Return the [x, y] coordinate for the center point of the cell that contains the specified text.  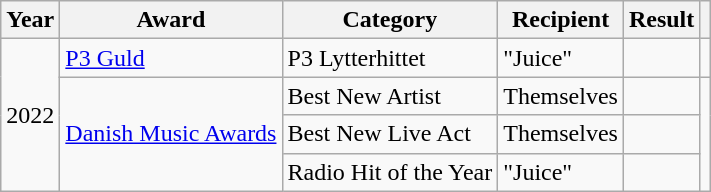
P3 Guld [171, 58]
Award [171, 20]
Best New Live Act [390, 134]
Category [390, 20]
Recipient [561, 20]
Danish Music Awards [171, 134]
2022 [30, 115]
Result [661, 20]
Radio Hit of the Year [390, 172]
Year [30, 20]
Best New Artist [390, 96]
P3 Lytterhittet [390, 58]
